Pinpoint the cell where the given text exists, returning its (X, Y) midpoint coordinate. 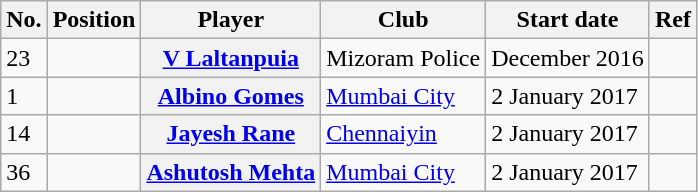
No. (24, 20)
23 (24, 58)
V Laltanpuia (231, 58)
Jayesh Rane (231, 134)
Mizoram Police (404, 58)
Position (94, 20)
Ashutosh Mehta (231, 172)
Chennaiyin (404, 134)
1 (24, 96)
Start date (568, 20)
Ref (672, 20)
Club (404, 20)
14 (24, 134)
Player (231, 20)
36 (24, 172)
Albino Gomes (231, 96)
December 2016 (568, 58)
